Scan for the cell matching the given text and deliver its (x, y) coordinate at center. 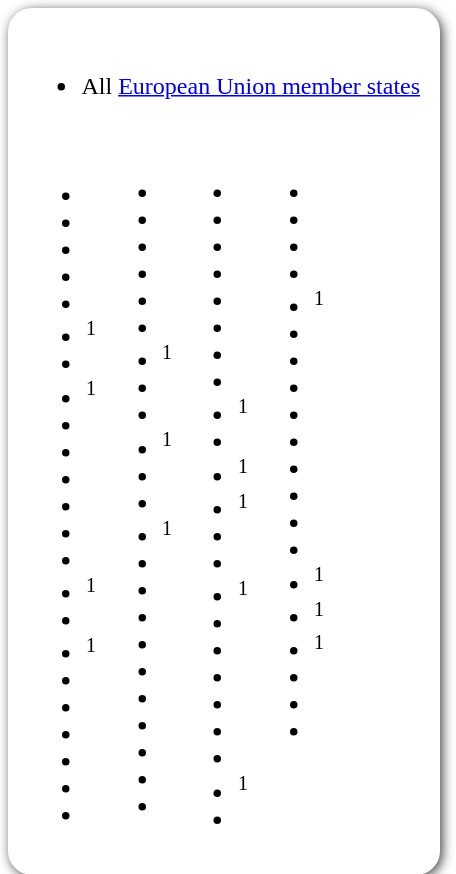
11111 (214, 492)
All European Union member states 1111 111 11111 1111 (221, 441)
111 (138, 492)
